Detect which cell encompasses the target text, then output its [x, y] center coordinate. 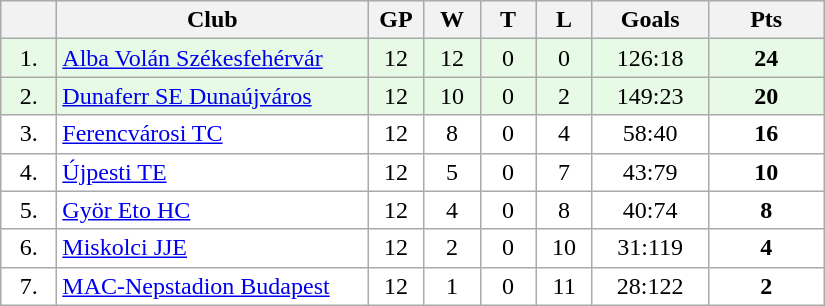
3. [29, 134]
126:18 [650, 58]
1 [452, 286]
40:74 [650, 210]
11 [564, 286]
Pts [766, 20]
Goals [650, 20]
Györ Eto HC [212, 210]
5 [452, 172]
2. [29, 96]
Alba Volán Székesfehérvár [212, 58]
Miskolci JJE [212, 248]
6. [29, 248]
24 [766, 58]
Club [212, 20]
16 [766, 134]
GP [396, 20]
31:119 [650, 248]
L [564, 20]
MAC-Nepstadion Budapest [212, 286]
Ferencvárosi TC [212, 134]
1. [29, 58]
28:122 [650, 286]
T [508, 20]
W [452, 20]
149:23 [650, 96]
4. [29, 172]
5. [29, 210]
43:79 [650, 172]
Dunaferr SE Dunaújváros [212, 96]
Újpesti TE [212, 172]
7 [564, 172]
20 [766, 96]
58:40 [650, 134]
7. [29, 286]
